Provide the (x, y) coordinate of the cell's center where the given text is located.  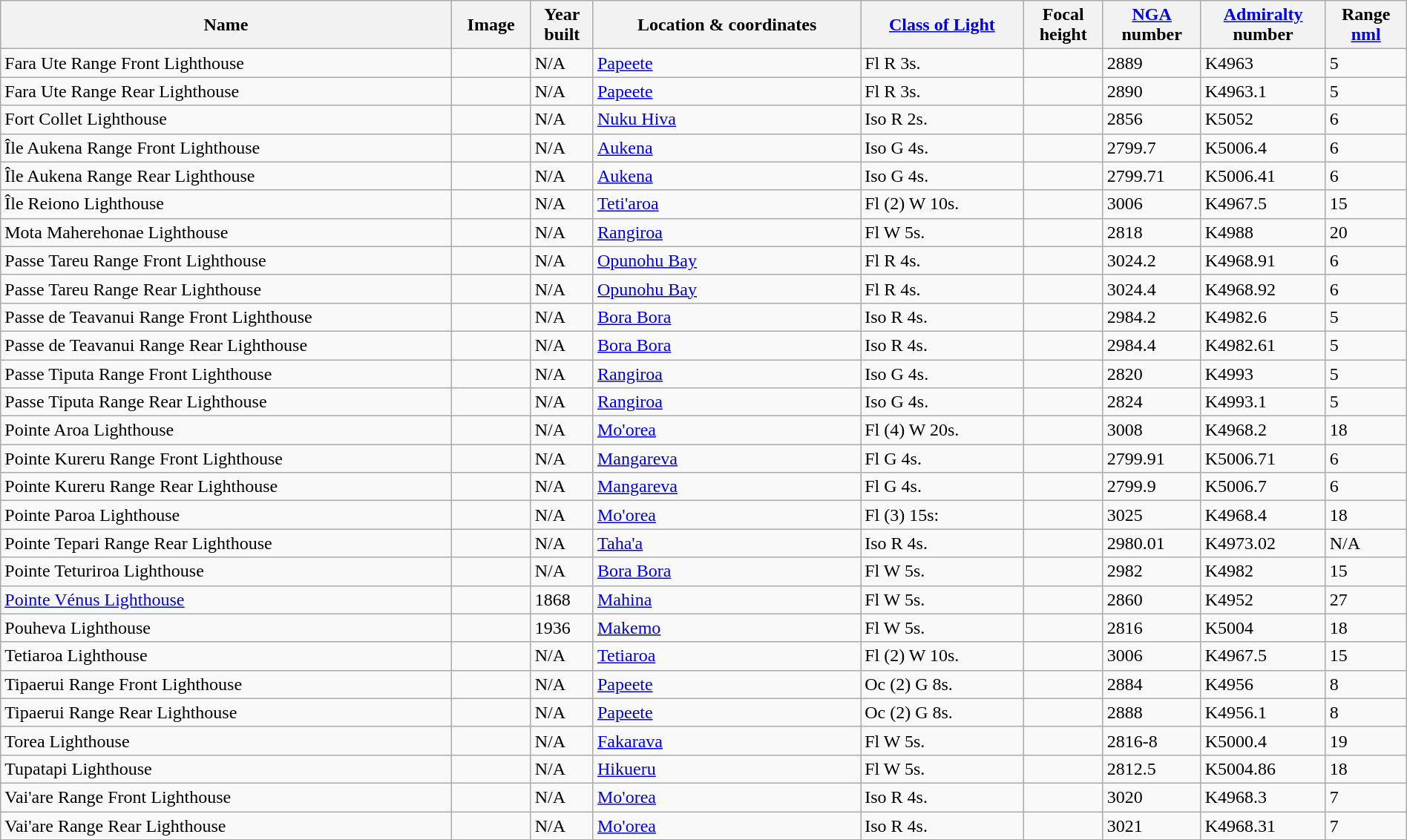
K4968.31 (1263, 826)
Location & coordinates (727, 25)
Tupatapi Lighthouse (226, 769)
2799.91 (1152, 459)
K4973.02 (1263, 543)
3024.4 (1152, 289)
Pointe Paroa Lighthouse (226, 515)
2890 (1152, 91)
27 (1365, 600)
1868 (562, 600)
K4956.1 (1263, 712)
K4982.61 (1263, 345)
NGAnumber (1152, 25)
Fort Collet Lighthouse (226, 119)
K4952 (1263, 600)
Tetiaroa Lighthouse (226, 656)
Pointe Vénus Lighthouse (226, 600)
Île Aukena Range Rear Lighthouse (226, 176)
Vai'are Range Rear Lighthouse (226, 826)
Makemo (727, 628)
Taha'a (727, 543)
Passe Tiputa Range Front Lighthouse (226, 373)
K4993 (1263, 373)
Pointe Teturiroa Lighthouse (226, 571)
2984.4 (1152, 345)
K5000.4 (1263, 741)
2816-8 (1152, 741)
3008 (1152, 430)
Torea Lighthouse (226, 741)
K5052 (1263, 119)
K4968.2 (1263, 430)
K5006.7 (1263, 487)
Mota Maherehonae Lighthouse (226, 232)
2889 (1152, 63)
Focalheight (1063, 25)
Île Aukena Range Front Lighthouse (226, 148)
Fara Ute Range Front Lighthouse (226, 63)
Tipaerui Range Front Lighthouse (226, 684)
Pointe Tepari Range Rear Lighthouse (226, 543)
K5006.41 (1263, 176)
K4982.6 (1263, 317)
K4982 (1263, 571)
3024.2 (1152, 260)
3020 (1152, 797)
Teti'aroa (727, 204)
Pointe Kureru Range Rear Lighthouse (226, 487)
Tipaerui Range Rear Lighthouse (226, 712)
2812.5 (1152, 769)
Vai'are Range Front Lighthouse (226, 797)
Yearbuilt (562, 25)
Passe Tareu Range Rear Lighthouse (226, 289)
Passe de Teavanui Range Front Lighthouse (226, 317)
Mahina (727, 600)
2816 (1152, 628)
K5004.86 (1263, 769)
Passe Tareu Range Front Lighthouse (226, 260)
Fl (3) 15s: (942, 515)
K4993.1 (1263, 402)
Image (491, 25)
Hikueru (727, 769)
Île Reiono Lighthouse (226, 204)
K5006.71 (1263, 459)
K4968.92 (1263, 289)
2820 (1152, 373)
K4963 (1263, 63)
K4968.3 (1263, 797)
2818 (1152, 232)
2982 (1152, 571)
K4956 (1263, 684)
Iso R 2s. (942, 119)
2884 (1152, 684)
19 (1365, 741)
Name (226, 25)
Admiraltynumber (1263, 25)
2799.7 (1152, 148)
Class of Light (942, 25)
Rangenml (1365, 25)
K4968.4 (1263, 515)
K5006.4 (1263, 148)
2980.01 (1152, 543)
2856 (1152, 119)
Passe de Teavanui Range Rear Lighthouse (226, 345)
Fakarava (727, 741)
Passe Tiputa Range Rear Lighthouse (226, 402)
K5004 (1263, 628)
2888 (1152, 712)
Fl (4) W 20s. (942, 430)
Pointe Aroa Lighthouse (226, 430)
Nuku Hiva (727, 119)
2984.2 (1152, 317)
K4988 (1263, 232)
3021 (1152, 826)
K4968.91 (1263, 260)
2824 (1152, 402)
2860 (1152, 600)
2799.9 (1152, 487)
3025 (1152, 515)
20 (1365, 232)
Fara Ute Range Rear Lighthouse (226, 91)
Pointe Kureru Range Front Lighthouse (226, 459)
1936 (562, 628)
Pouheva Lighthouse (226, 628)
K4963.1 (1263, 91)
2799.71 (1152, 176)
Tetiaroa (727, 656)
